For the text-containing cell, return its midpoint in [x, y] coordinate format. 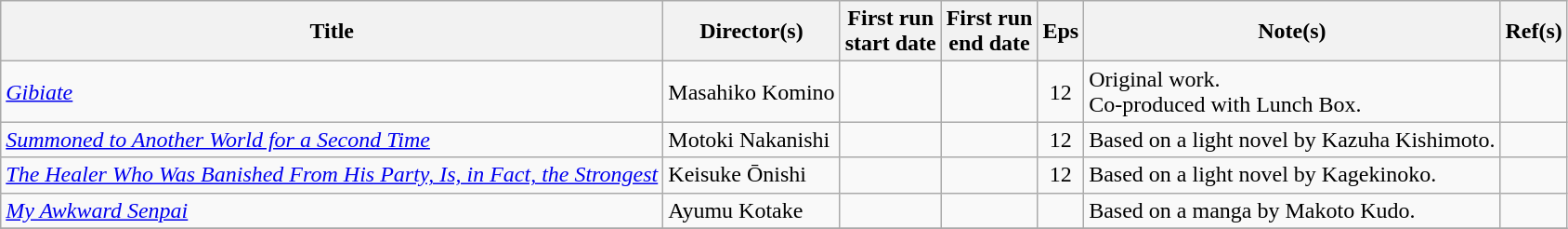
First runstart date [890, 32]
Eps [1061, 32]
Based on a light novel by Kazuha Kishimoto. [1292, 140]
Original work.Co-produced with Lunch Box. [1292, 91]
Note(s) [1292, 32]
Director(s) [751, 32]
Summoned to Another World for a Second Time [333, 140]
The Healer Who Was Banished From His Party, Is, in Fact, the Strongest [333, 175]
First runend date [989, 32]
Motoki Nakanishi [751, 140]
Title [333, 32]
Gibiate [333, 91]
Based on a manga by Makoto Kudo. [1292, 210]
My Awkward Senpai [333, 210]
Ref(s) [1534, 32]
Masahiko Komino [751, 91]
Keisuke Ōnishi [751, 175]
Ayumu Kotake [751, 210]
Based on a light novel by Kagekinoko. [1292, 175]
